Return [X, Y] of the center of cell containing provided text 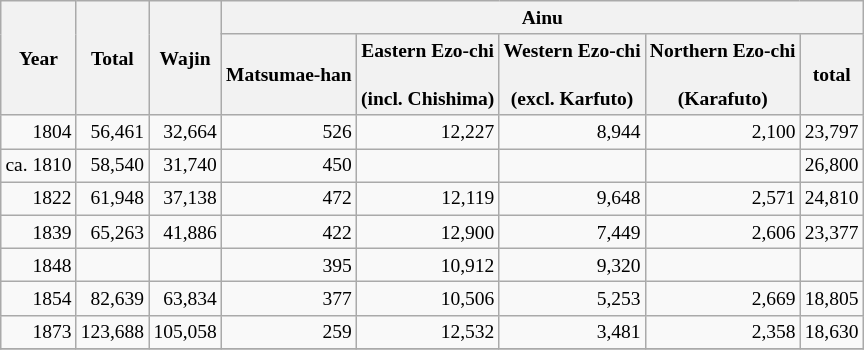
472 [288, 198]
32,664 [186, 132]
3,481 [572, 332]
5,253 [572, 298]
26,800 [832, 166]
8,944 [572, 132]
10,912 [428, 264]
Northern Ezo-chi(Karafuto) [722, 74]
Western Ezo-chi(excl. Karfuto) [572, 74]
395 [288, 264]
41,886 [186, 232]
Year [38, 58]
12,532 [428, 332]
422 [288, 232]
18,805 [832, 298]
1804 [38, 132]
37,138 [186, 198]
10,506 [428, 298]
58,540 [112, 166]
63,834 [186, 298]
2,669 [722, 298]
1822 [38, 198]
Matsumae-han [288, 74]
1873 [38, 332]
Eastern Ezo-chi(incl. Chishima) [428, 74]
9,320 [572, 264]
2,606 [722, 232]
377 [288, 298]
18,630 [832, 332]
450 [288, 166]
1839 [38, 232]
82,639 [112, 298]
1854 [38, 298]
2,358 [722, 332]
56,461 [112, 132]
12,119 [428, 198]
23,797 [832, 132]
Total [112, 58]
65,263 [112, 232]
526 [288, 132]
2,100 [722, 132]
9,648 [572, 198]
61,948 [112, 198]
total [832, 74]
7,449 [572, 232]
12,227 [428, 132]
259 [288, 332]
2,571 [722, 198]
24,810 [832, 198]
Wajin [186, 58]
ca. 1810 [38, 166]
23,377 [832, 232]
Ainu [542, 18]
105,058 [186, 332]
31,740 [186, 166]
1848 [38, 264]
12,900 [428, 232]
123,688 [112, 332]
